For the text-containing cell, return its midpoint in [X, Y] coordinate format. 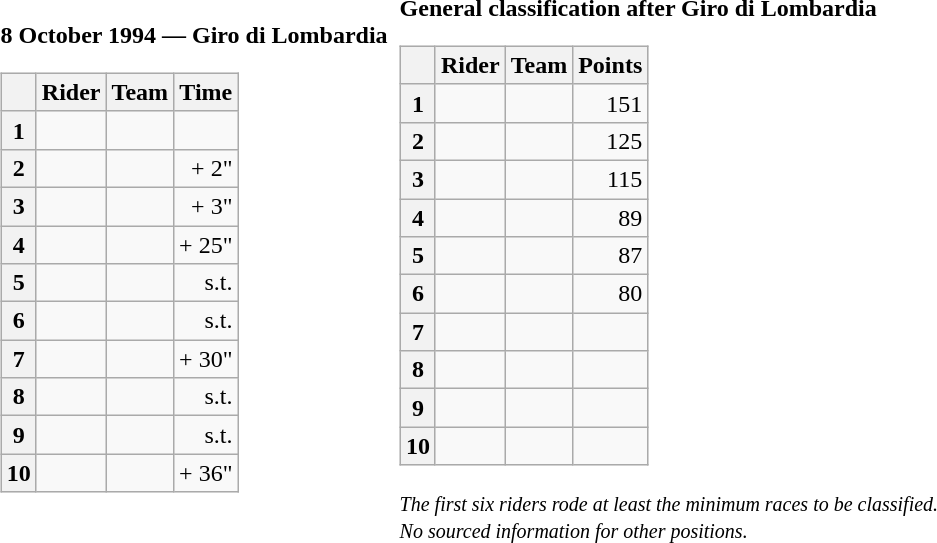
151 [610, 103]
+ 30" [206, 359]
115 [610, 179]
+ 2" [206, 168]
125 [610, 141]
89 [610, 217]
87 [610, 256]
80 [610, 294]
Points [610, 65]
+ 25" [206, 245]
+ 3" [206, 206]
+ 36" [206, 473]
Time [206, 92]
